Detect which cell encompasses the target text, then output its (x, y) center coordinate. 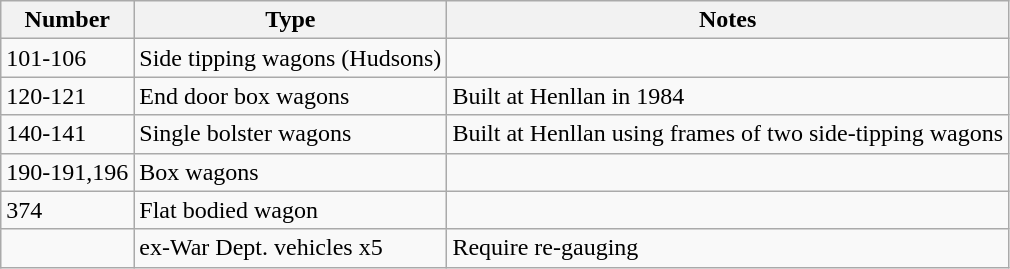
Box wagons (290, 172)
Type (290, 20)
Require re-gauging (728, 248)
Built at Henllan using frames of two side-tipping wagons (728, 134)
101-106 (68, 58)
190-191,196 (68, 172)
374 (68, 210)
120-121 (68, 96)
Single bolster wagons (290, 134)
140-141 (68, 134)
ex-War Dept. vehicles x5 (290, 248)
Number (68, 20)
Side tipping wagons (Hudsons) (290, 58)
Flat bodied wagon (290, 210)
Built at Henllan in 1984 (728, 96)
Notes (728, 20)
End door box wagons (290, 96)
